Return the [x, y] coordinate for the center point of the cell that contains the specified text.  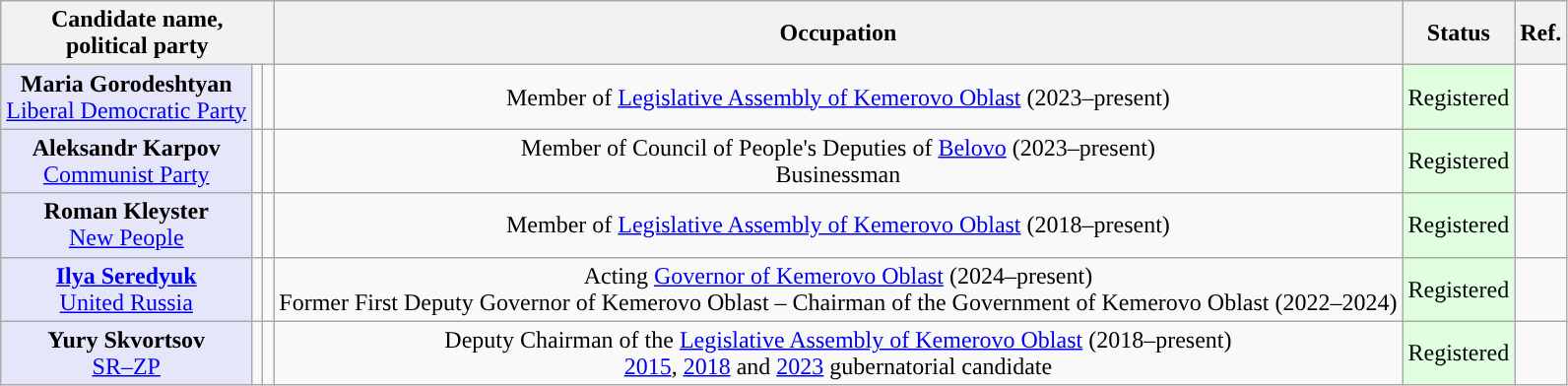
Candidate name,political party [138, 33]
Ilya SeredyukUnited Russia [126, 289]
Roman KleysterNew People [126, 225]
Occupation [838, 33]
Yury SkvortsovSR–ZP [126, 353]
Aleksandr KarpovCommunist Party [126, 161]
Deputy Chairman of the Legislative Assembly of Kemerovo Oblast (2018–present)2015, 2018 and 2023 gubernatorial candidate [838, 353]
Member of Council of People's Deputies of Belovo (2023–present)Businessman [838, 161]
Member of Legislative Assembly of Kemerovo Oblast (2023–present) [838, 96]
Status [1459, 33]
Maria GorodeshtyanLiberal Democratic Party [126, 96]
Ref. [1540, 33]
Member of Legislative Assembly of Kemerovo Oblast (2018–present) [838, 225]
